Detect which cell encompasses the target text, then output its (X, Y) center coordinate. 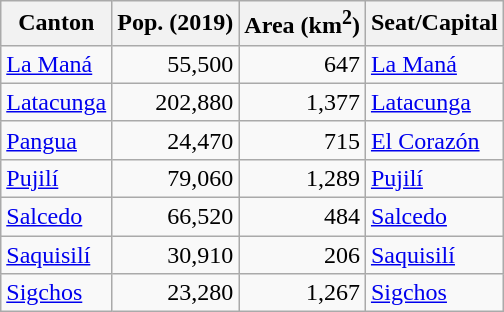
El Corazón (434, 140)
Pangua (56, 140)
79,060 (176, 178)
202,880 (176, 102)
24,470 (176, 140)
Area (km2) (302, 24)
Pop. (2019) (176, 24)
206 (302, 255)
715 (302, 140)
23,280 (176, 293)
647 (302, 64)
1,377 (302, 102)
30,910 (176, 255)
66,520 (176, 217)
Seat/Capital (434, 24)
55,500 (176, 64)
1,267 (302, 293)
484 (302, 217)
1,289 (302, 178)
Canton (56, 24)
